Search for the cell housing the specified text and yield its [X, Y] center coordinate. 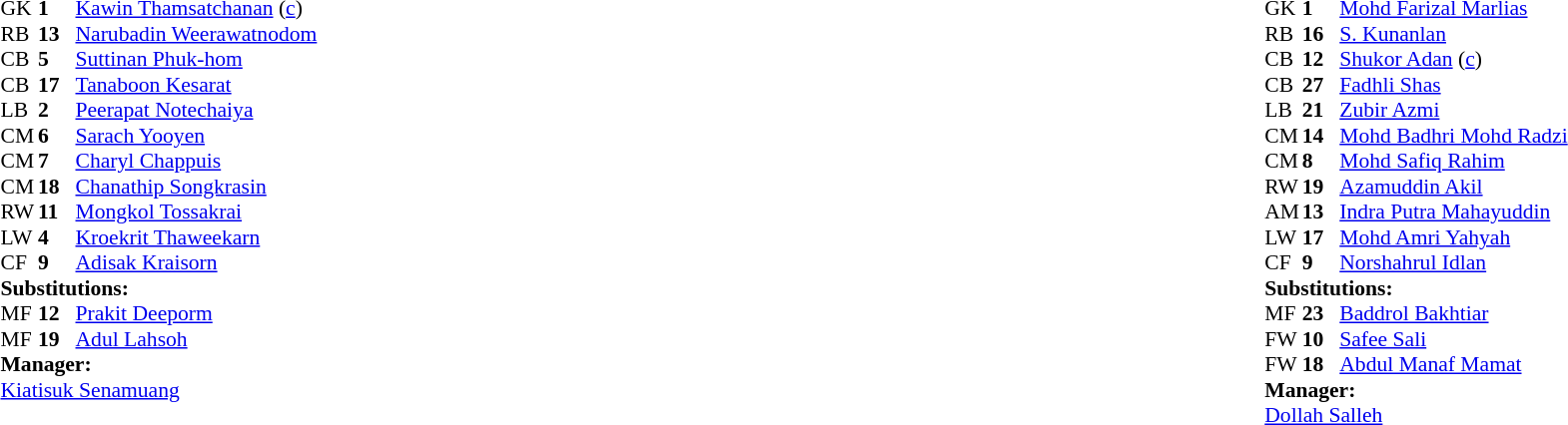
Abdul Manaf Mamat [1453, 364]
Adisak Kraisorn [197, 262]
Mohd Safiq Rahim [1453, 161]
5 [57, 59]
Fadhli Shas [1453, 85]
Narubadin Weerawatnodom [197, 34]
4 [57, 237]
Kroekrit Thaweekarn [197, 237]
Adul Lahsoh [197, 339]
Peerapat Notechaiya [197, 111]
10 [1321, 339]
Prakit Deeporm [197, 314]
Charyl Chappuis [197, 161]
Azamuddin Akil [1453, 187]
Suttinan Phuk-hom [197, 59]
Safee Sali [1453, 339]
6 [57, 136]
Tanaboon Kesarat [197, 85]
Mongkol Tossakrai [197, 212]
16 [1321, 34]
Kiatisuk Senamuang [158, 390]
Norshahrul Idlan [1453, 262]
2 [57, 111]
Zubir Azmi [1453, 111]
27 [1321, 85]
21 [1321, 111]
Indra Putra Mahayuddin [1453, 212]
Baddrol Bakhtiar [1453, 314]
23 [1321, 314]
Chanathip Songkrasin [197, 187]
S. Kunanlan [1453, 34]
Mohd Badhri Mohd Radzi [1453, 136]
11 [57, 212]
Mohd Amri Yahyah [1453, 237]
8 [1321, 161]
Shukor Adan (c) [1453, 59]
AM [1283, 212]
7 [57, 161]
14 [1321, 136]
Sarach Yooyen [197, 136]
